Detect which cell encompasses the target text, then output its (X, Y) center coordinate. 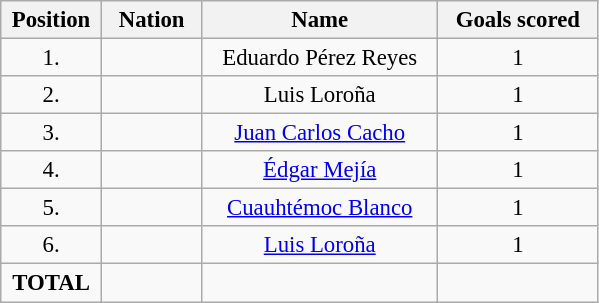
3. (52, 133)
TOTAL (52, 283)
2. (52, 95)
Cuauhtémoc Blanco (320, 208)
Goals scored (518, 20)
4. (52, 170)
Eduardo Pérez Reyes (320, 58)
Édgar Mejía (320, 170)
Juan Carlos Cacho (320, 133)
Name (320, 20)
6. (52, 245)
5. (52, 208)
Nation (152, 20)
1. (52, 58)
Position (52, 20)
